Return the [x, y] coordinate for the center point of the cell that contains the specified text.  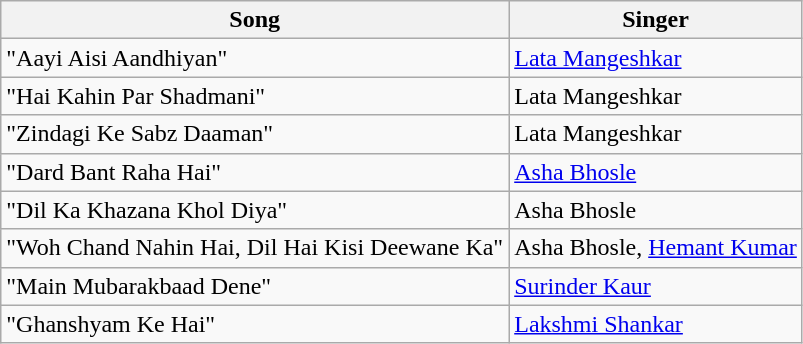
Singer [656, 20]
"Woh Chand Nahin Hai, Dil Hai Kisi Deewane Ka" [255, 248]
"Aayi Aisi Aandhiyan" [255, 58]
Song [255, 20]
"Dil Ka Khazana Khol Diya" [255, 210]
"Ghanshyam Ke Hai" [255, 324]
"Hai Kahin Par Shadmani" [255, 96]
"Main Mubarakbaad Dene" [255, 286]
Asha Bhosle, Hemant Kumar [656, 248]
Surinder Kaur [656, 286]
"Zindagi Ke Sabz Daaman" [255, 134]
"Dard Bant Raha Hai" [255, 172]
Lakshmi Shankar [656, 324]
